For the text-containing cell, return its midpoint in [X, Y] coordinate format. 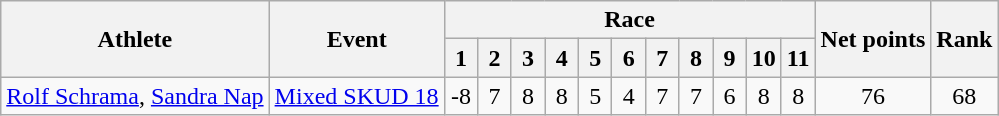
9 [730, 58]
Net points [873, 39]
Mixed SKUD 18 [356, 96]
3 [528, 58]
11 [798, 58]
Rank [964, 39]
10 [764, 58]
76 [873, 96]
Event [356, 39]
Rolf Schrama, Sandra Nap [135, 96]
2 [495, 58]
1 [461, 58]
Race [630, 20]
-8 [461, 96]
Athlete [135, 39]
68 [964, 96]
